Pinpoint the cell where the given text exists, returning its (X, Y) midpoint coordinate. 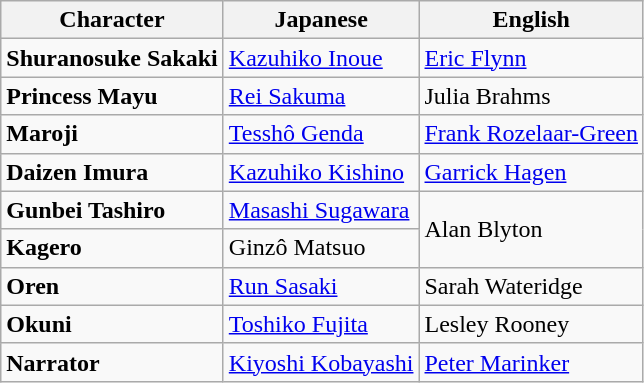
Princess Mayu (112, 96)
Kazuhiko Inoue (321, 58)
Shuranosuke Sakaki (112, 58)
Toshiko Fujita (321, 324)
Rei Sakuma (321, 96)
Daizen Imura (112, 172)
Alan Blyton (531, 229)
Eric Flynn (531, 58)
Kazuhiko Kishino (321, 172)
Gunbei Tashiro (112, 210)
Narrator (112, 362)
Frank Rozelaar-Green (531, 134)
Sarah Wateridge (531, 286)
Lesley Rooney (531, 324)
Kagero (112, 248)
Okuni (112, 324)
Maroji (112, 134)
Peter Marinker (531, 362)
Julia Brahms (531, 96)
Garrick Hagen (531, 172)
Kiyoshi Kobayashi (321, 362)
Tesshô Genda (321, 134)
Character (112, 20)
Masashi Sugawara (321, 210)
English (531, 20)
Oren (112, 286)
Run Sasaki (321, 286)
Japanese (321, 20)
Ginzô Matsuo (321, 248)
